Find where the given text appears and provide that cell's center as (X, Y) coordinate. 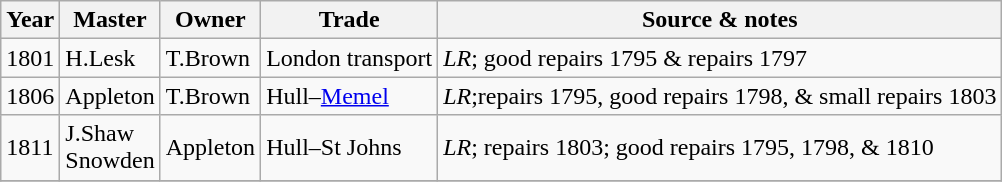
Hull–Memel (350, 96)
Owner (210, 20)
Year (30, 20)
1811 (30, 148)
LR; repairs 1803; good repairs 1795, 1798, & 1810 (720, 148)
London transport (350, 58)
J.ShawSnowden (110, 148)
Source & notes (720, 20)
LR; good repairs 1795 & repairs 1797 (720, 58)
1801 (30, 58)
Trade (350, 20)
1806 (30, 96)
H.Lesk (110, 58)
LR;repairs 1795, good repairs 1798, & small repairs 1803 (720, 96)
Master (110, 20)
Hull–St Johns (350, 148)
